Pinpoint the cell where the given text exists, returning its (X, Y) midpoint coordinate. 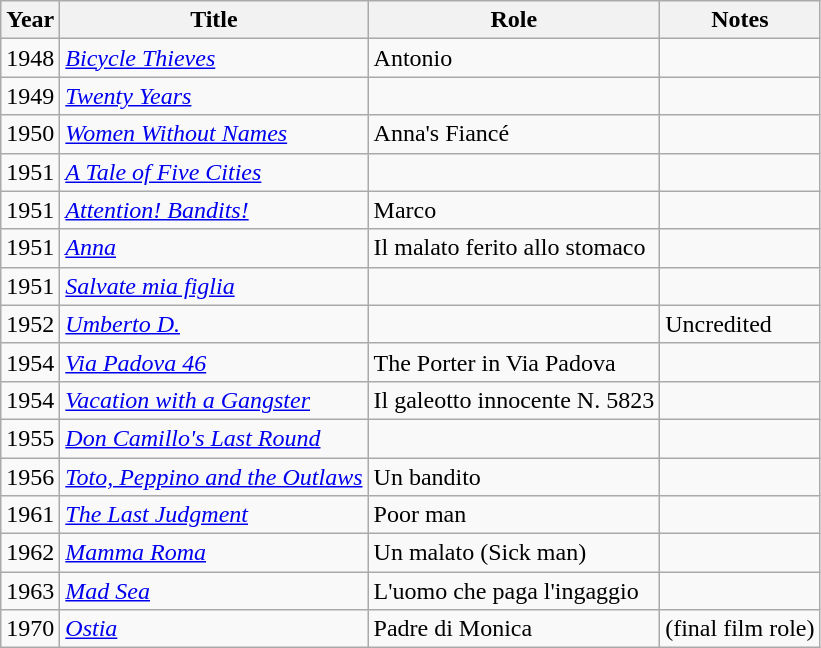
Women Without Names (214, 134)
Notes (740, 20)
Anna's Fiancé (514, 134)
L'uomo che paga l'ingaggio (514, 591)
Attention! Bandits! (214, 210)
1952 (30, 324)
A Tale of Five Cities (214, 172)
1950 (30, 134)
1961 (30, 515)
Toto, Peppino and the Outlaws (214, 477)
Vacation with a Gangster (214, 400)
Antonio (514, 58)
Poor man (514, 515)
1955 (30, 438)
Bicycle Thieves (214, 58)
Mamma Roma (214, 553)
Salvate mia figlia (214, 286)
1963 (30, 591)
1948 (30, 58)
Uncredited (740, 324)
(final film role) (740, 629)
The Last Judgment (214, 515)
Title (214, 20)
Twenty Years (214, 96)
Umberto D. (214, 324)
Un bandito (514, 477)
Il galeotto innocente N. 5823 (514, 400)
1956 (30, 477)
Un malato (Sick man) (514, 553)
1970 (30, 629)
1949 (30, 96)
Anna (214, 248)
Marco (514, 210)
Don Camillo's Last Round (214, 438)
Padre di Monica (514, 629)
Via Padova 46 (214, 362)
Year (30, 20)
Mad Sea (214, 591)
Ostia (214, 629)
The Porter in Via Padova (514, 362)
1962 (30, 553)
Il malato ferito allo stomaco (514, 248)
Role (514, 20)
